Provide the [X, Y] coordinate of the cell's center where the given text is located.  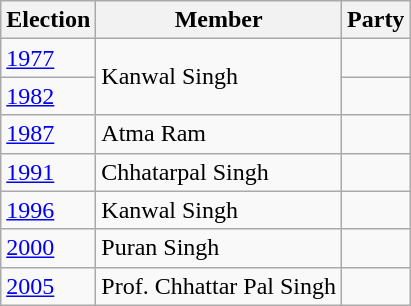
1977 [48, 58]
2005 [48, 286]
Chhatarpal Singh [219, 172]
Party [376, 20]
1991 [48, 172]
1982 [48, 96]
1987 [48, 134]
2000 [48, 248]
1996 [48, 210]
Puran Singh [219, 248]
Prof. Chhattar Pal Singh [219, 286]
Election [48, 20]
Atma Ram [219, 134]
Member [219, 20]
